Pinpoint the cell where the given text exists, returning its (X, Y) midpoint coordinate. 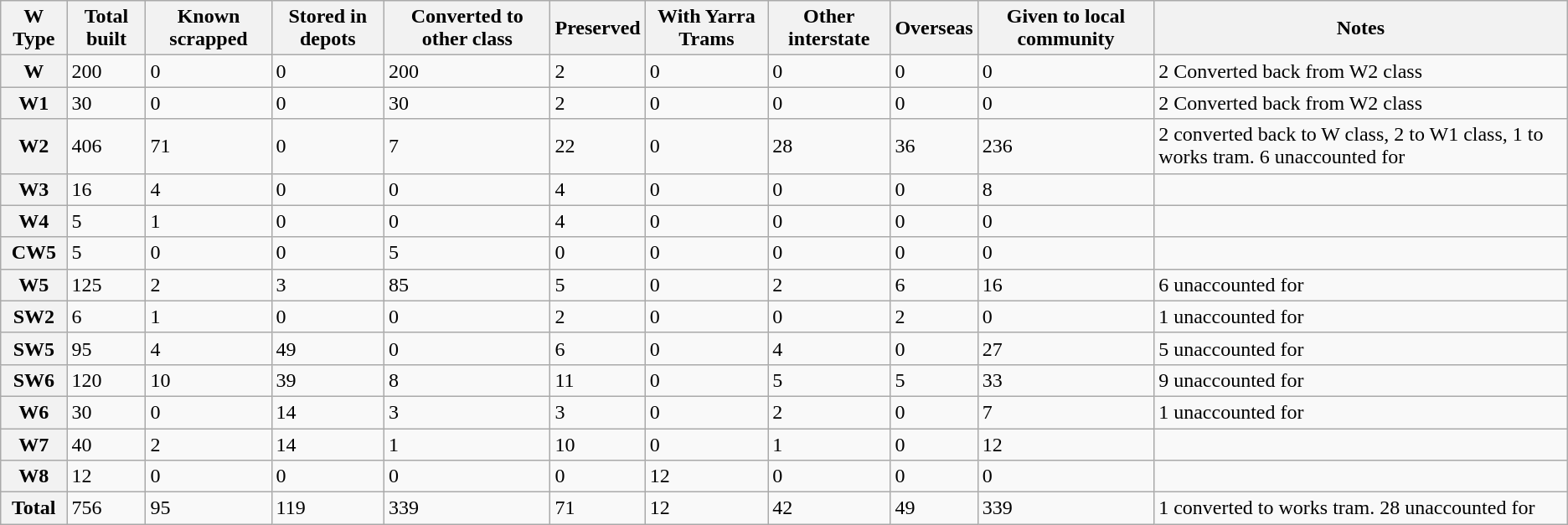
2 converted back to W class, 2 to W1 class, 1 to works tram. 6 unaccounted for (1361, 146)
125 (106, 285)
W (34, 71)
Stored in depots (328, 28)
6 unaccounted for (1361, 285)
28 (829, 146)
11 (598, 380)
W7 (34, 445)
42 (829, 508)
SW2 (34, 317)
Converted to other class (467, 28)
Overseas (934, 28)
W2 (34, 146)
27 (1065, 348)
33 (1065, 380)
CW5 (34, 253)
Notes (1361, 28)
W5 (34, 285)
1 converted to works tram. 28 unaccounted for (1361, 508)
22 (598, 146)
39 (328, 380)
9 unaccounted for (1361, 380)
119 (328, 508)
SW6 (34, 380)
756 (106, 508)
5 unaccounted for (1361, 348)
Preserved (598, 28)
Total (34, 508)
Known scrapped (209, 28)
W Type (34, 28)
W4 (34, 221)
120 (106, 380)
W6 (34, 412)
85 (467, 285)
SW5 (34, 348)
406 (106, 146)
Given to local community (1065, 28)
W8 (34, 476)
W3 (34, 189)
W1 (34, 103)
36 (934, 146)
Total built (106, 28)
40 (106, 445)
With Yarra Trams (706, 28)
Other interstate (829, 28)
236 (1065, 146)
